Search for the cell housing the specified text and yield its [x, y] center coordinate. 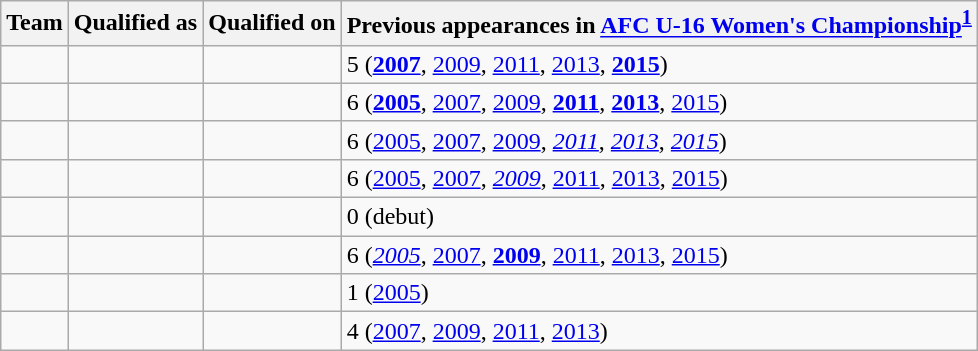
Qualified as [135, 24]
Team [35, 24]
4 (2007, 2009, 2011, 2013) [659, 331]
5 (2007, 2009, 2011, 2013, 2015) [659, 64]
Previous appearances in AFC U-16 Women's Championship1 [659, 24]
Qualified on [272, 24]
1 (2005) [659, 293]
0 (debut) [659, 217]
